Pinpoint the cell where the given text exists, returning its (x, y) midpoint coordinate. 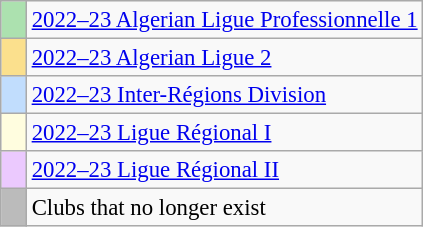
2022–23 Inter-Régions Division (224, 95)
2022–23 Algerian Ligue 2 (224, 58)
2022–23 Ligue Régional I (224, 133)
Clubs that no longer exist (224, 208)
2022–23 Ligue Régional II (224, 170)
2022–23 Algerian Ligue Professionnelle 1 (224, 20)
